Search for the cell housing the specified text and yield its (X, Y) center coordinate. 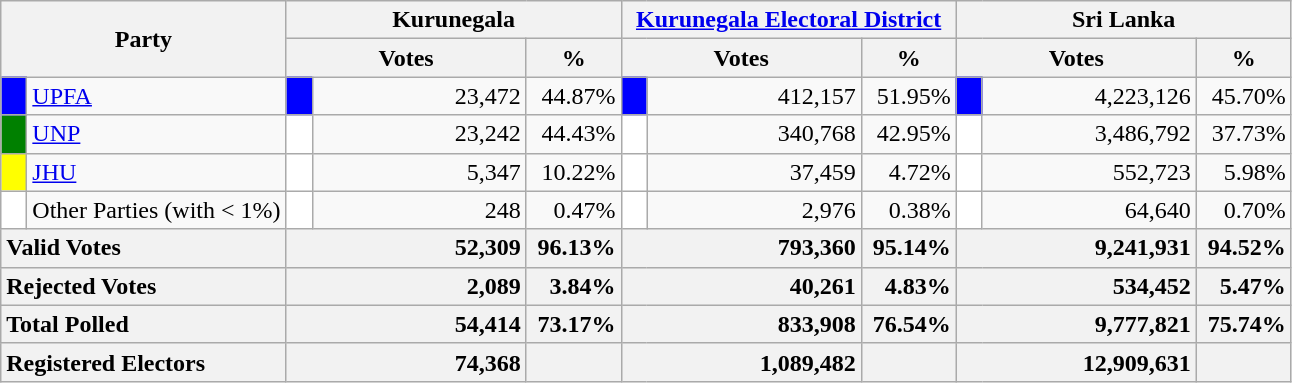
Rejected Votes (144, 286)
3.84% (574, 286)
JHU (156, 172)
4.83% (908, 286)
Party (144, 39)
552,723 (1089, 172)
1,089,482 (741, 362)
534,452 (1076, 286)
Total Polled (144, 324)
4,223,126 (1089, 96)
74,368 (406, 362)
37.73% (1244, 134)
Kurunegala (454, 20)
95.14% (908, 248)
10.22% (574, 172)
9,777,821 (1076, 324)
23,242 (419, 134)
37,459 (754, 172)
52,309 (406, 248)
3,486,792 (1089, 134)
42.95% (908, 134)
Valid Votes (144, 248)
Sri Lanka (1124, 20)
UPFA (156, 96)
0.38% (908, 210)
Other Parties (with < 1%) (156, 210)
Kurunegala Electoral District (788, 20)
833,908 (741, 324)
5.47% (1244, 286)
96.13% (574, 248)
2,089 (406, 286)
94.52% (1244, 248)
73.17% (574, 324)
44.43% (574, 134)
412,157 (754, 96)
5,347 (419, 172)
75.74% (1244, 324)
51.95% (908, 96)
76.54% (908, 324)
54,414 (406, 324)
0.47% (574, 210)
40,261 (741, 286)
9,241,931 (1076, 248)
793,360 (741, 248)
0.70% (1244, 210)
64,640 (1089, 210)
Registered Electors (144, 362)
12,909,631 (1076, 362)
5.98% (1244, 172)
45.70% (1244, 96)
4.72% (908, 172)
UNP (156, 134)
23,472 (419, 96)
340,768 (754, 134)
44.87% (574, 96)
248 (419, 210)
2,976 (754, 210)
